Find where the given text appears and provide that cell's center as (X, Y) coordinate. 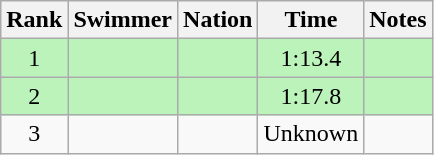
Unknown (311, 134)
Nation (218, 20)
1:13.4 (311, 58)
2 (34, 96)
3 (34, 134)
Time (311, 20)
1 (34, 58)
Swimmer (123, 20)
Notes (398, 20)
1:17.8 (311, 96)
Rank (34, 20)
